From the cell containing the given text, extract its center point as (x, y) coordinate. 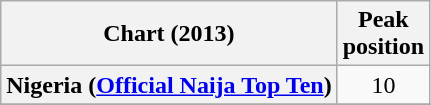
Peak position (383, 34)
10 (383, 85)
Chart (2013) (169, 34)
Nigeria (Official Naija Top Ten) (169, 85)
